Pinpoint the cell where the given text exists, returning its (X, Y) midpoint coordinate. 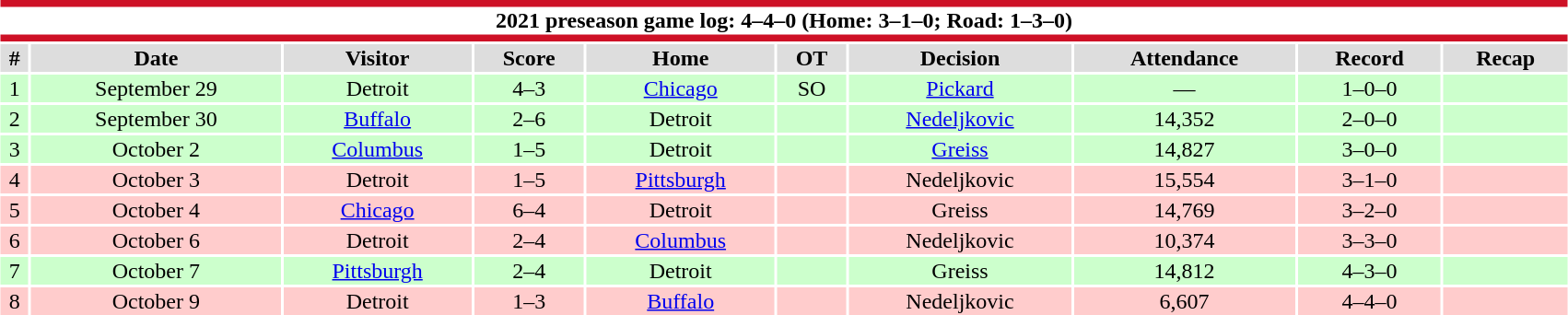
14,769 (1185, 210)
4–4–0 (1369, 301)
September 30 (157, 119)
3–2–0 (1369, 210)
Home (680, 58)
10,374 (1185, 240)
4–3–0 (1369, 271)
Visitor (378, 58)
Record (1369, 58)
1–3 (529, 301)
14,827 (1185, 149)
2–0–0 (1369, 119)
OT (811, 58)
14,352 (1185, 119)
October 9 (157, 301)
3–3–0 (1369, 240)
Pickard (960, 88)
1–0–0 (1369, 88)
Decision (960, 58)
3–1–0 (1369, 180)
October 2 (157, 149)
October 4 (157, 210)
Date (157, 58)
2 (15, 119)
3 (15, 149)
Attendance (1185, 58)
# (15, 58)
Score (529, 58)
October 6 (157, 240)
6,607 (1185, 301)
4–3 (529, 88)
Recap (1505, 58)
7 (15, 271)
2–6 (529, 119)
5 (15, 210)
September 29 (157, 88)
15,554 (1185, 180)
October 7 (157, 271)
SO (811, 88)
October 3 (157, 180)
2021 preseason game log: 4–4–0 (Home: 3–1–0; Road: 1–3–0) (784, 20)
4 (15, 180)
3–0–0 (1369, 149)
1 (15, 88)
8 (15, 301)
6–4 (529, 210)
6 (15, 240)
— (1185, 88)
14,812 (1185, 271)
